Extract the [X, Y] coordinate from the center of the cell holding the provided text.  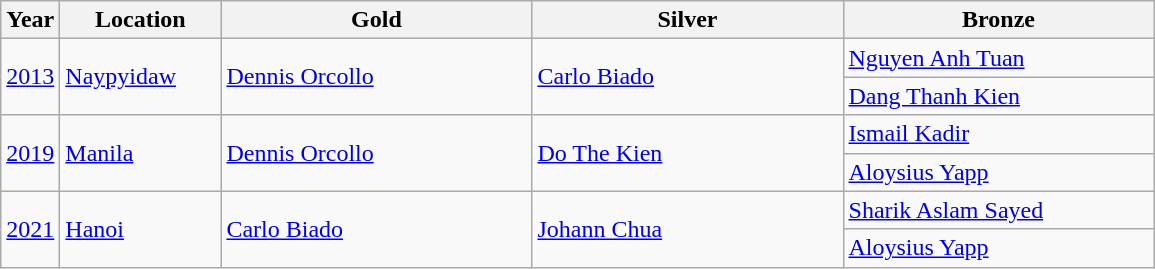
2013 [30, 77]
Sharik Aslam Sayed [998, 210]
Manila [140, 153]
Dang Thanh Kien [998, 96]
2019 [30, 153]
Nguyen Anh Tuan [998, 58]
Location [140, 20]
Bronze [998, 20]
Hanoi [140, 229]
Johann Chua [688, 229]
2021 [30, 229]
Gold [376, 20]
Do The Kien [688, 153]
Naypyidaw [140, 77]
Silver [688, 20]
Year [30, 20]
Ismail Kadir [998, 134]
